Scan for the cell matching the given text and deliver its (x, y) coordinate at center. 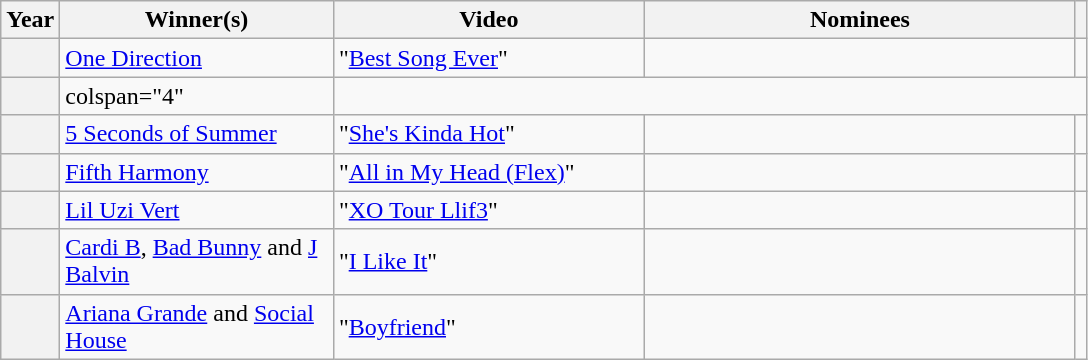
"She's Kinda Hot" (488, 134)
"I Like It" (488, 262)
colspan="4" (197, 96)
Lil Uzi Vert (197, 210)
Nominees (860, 20)
Year (30, 20)
"All in My Head (Flex)" (488, 172)
"Boyfriend" (488, 326)
"Best Song Ever" (488, 58)
One Direction (197, 58)
Cardi B, Bad Bunny and J Balvin (197, 262)
5 Seconds of Summer (197, 134)
Video (488, 20)
Fifth Harmony (197, 172)
"XO Tour Llif3" (488, 210)
Ariana Grande and Social House (197, 326)
Winner(s) (197, 20)
